Output the (X, Y) coordinate of the center of the cell containing the given text.  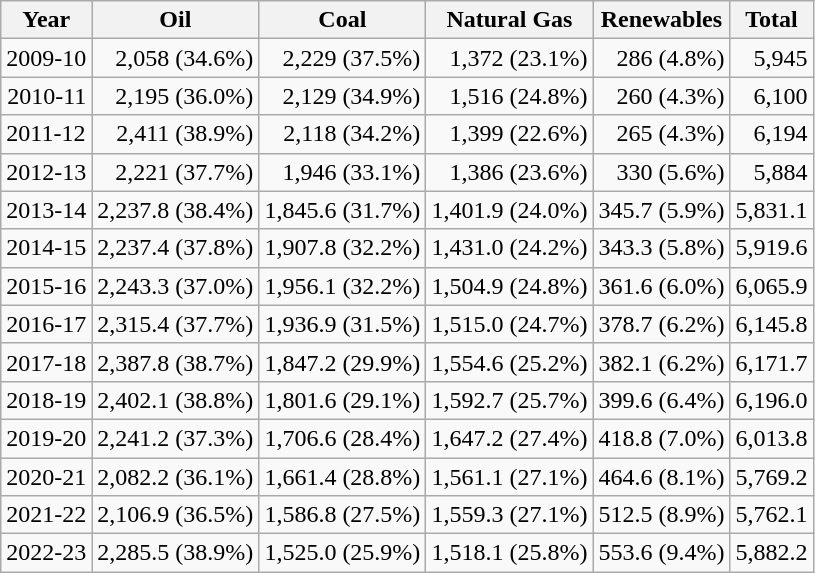
1,586.8 (27.5%) (342, 515)
1,647.2 (27.4%) (510, 438)
Coal (342, 20)
512.5 (8.9%) (662, 515)
2,195 (36.0%) (176, 96)
1,847.2 (29.9%) (342, 362)
2,058 (34.6%) (176, 58)
2016-17 (46, 324)
1,936.9 (31.5%) (342, 324)
1,399 (22.6%) (510, 134)
2,241.2 (37.3%) (176, 438)
Year (46, 20)
1,518.1 (25.8%) (510, 553)
6,065.9 (772, 286)
1,706.6 (28.4%) (342, 438)
382.1 (6.2%) (662, 362)
1,515.0 (24.7%) (510, 324)
1,845.6 (31.7%) (342, 210)
286 (4.8%) (662, 58)
5,762.1 (772, 515)
2010-11 (46, 96)
1,386 (23.6%) (510, 172)
6,100 (772, 96)
5,831.1 (772, 210)
1,372 (23.1%) (510, 58)
1,661.4 (28.8%) (342, 477)
260 (4.3%) (662, 96)
1,525.0 (25.9%) (342, 553)
1,592.7 (25.7%) (510, 400)
2,082.2 (36.1%) (176, 477)
1,554.6 (25.2%) (510, 362)
2020-21 (46, 477)
343.3 (5.8%) (662, 248)
Renewables (662, 20)
5,945 (772, 58)
1,401.9 (24.0%) (510, 210)
2,229 (37.5%) (342, 58)
6,013.8 (772, 438)
2,402.1 (38.8%) (176, 400)
2,243.3 (37.0%) (176, 286)
2017-18 (46, 362)
2009-10 (46, 58)
399.6 (6.4%) (662, 400)
6,194 (772, 134)
1,956.1 (32.2%) (342, 286)
2022-23 (46, 553)
464.6 (8.1%) (662, 477)
1,907.8 (32.2%) (342, 248)
361.6 (6.0%) (662, 286)
1,946 (33.1%) (342, 172)
1,561.1 (27.1%) (510, 477)
2018-19 (46, 400)
2,118 (34.2%) (342, 134)
1,559.3 (27.1%) (510, 515)
2011-12 (46, 134)
1,516 (24.8%) (510, 96)
2,129 (34.9%) (342, 96)
1,431.0 (24.2%) (510, 248)
2,237.8 (38.4%) (176, 210)
1,504.9 (24.8%) (510, 286)
418.8 (7.0%) (662, 438)
2019-20 (46, 438)
6,196.0 (772, 400)
Total (772, 20)
2021-22 (46, 515)
5,769.2 (772, 477)
2015-16 (46, 286)
2013-14 (46, 210)
6,145.8 (772, 324)
5,884 (772, 172)
265 (4.3%) (662, 134)
2,285.5 (38.9%) (176, 553)
553.6 (9.4%) (662, 553)
2014-15 (46, 248)
2,411 (38.9%) (176, 134)
2,237.4 (37.8%) (176, 248)
Natural Gas (510, 20)
378.7 (6.2%) (662, 324)
Oil (176, 20)
345.7 (5.9%) (662, 210)
6,171.7 (772, 362)
5,919.6 (772, 248)
2,106.9 (36.5%) (176, 515)
2,221 (37.7%) (176, 172)
1,801.6 (29.1%) (342, 400)
330 (5.6%) (662, 172)
2012-13 (46, 172)
5,882.2 (772, 553)
2,315.4 (37.7%) (176, 324)
2,387.8 (38.7%) (176, 362)
